Scan for the cell matching the given text and deliver its [x, y] coordinate at center. 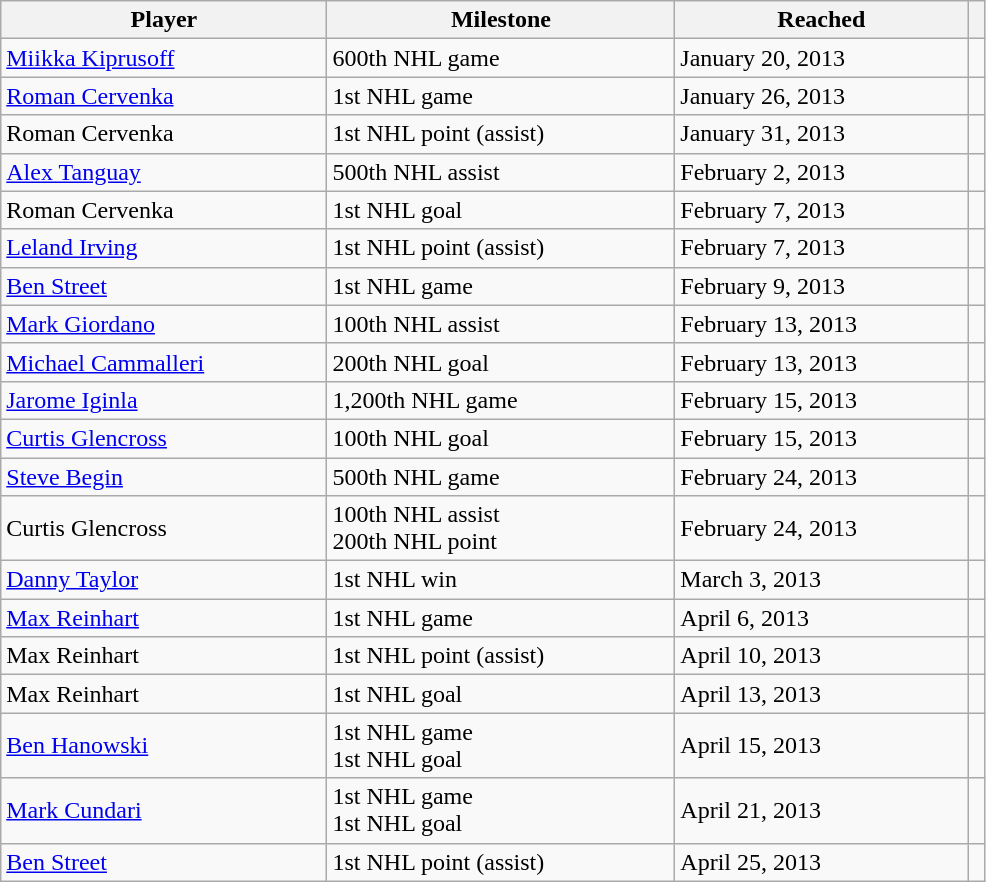
Mark Cundari [164, 810]
200th NHL goal [501, 362]
Miikka Kiprusoff [164, 58]
April 21, 2013 [822, 810]
1st NHL win [501, 580]
Alex Tanguay [164, 172]
March 3, 2013 [822, 580]
500th NHL assist [501, 172]
100th NHL assist200th NHL point [501, 528]
February 2, 2013 [822, 172]
100th NHL goal [501, 438]
April 25, 2013 [822, 862]
April 15, 2013 [822, 746]
Milestone [501, 20]
Reached [822, 20]
Ben Hanowski [164, 746]
January 26, 2013 [822, 96]
February 9, 2013 [822, 286]
April 6, 2013 [822, 618]
April 13, 2013 [822, 694]
500th NHL game [501, 477]
April 10, 2013 [822, 656]
Mark Giordano [164, 324]
1,200th NHL game [501, 400]
Jarome Iginla [164, 400]
January 31, 2013 [822, 134]
Leland Irving [164, 248]
Danny Taylor [164, 580]
100th NHL assist [501, 324]
Michael Cammalleri [164, 362]
Player [164, 20]
Steve Begin [164, 477]
600th NHL game [501, 58]
January 20, 2013 [822, 58]
